Identify which cell holds the provided text, then report its [x, y] central coordinate. 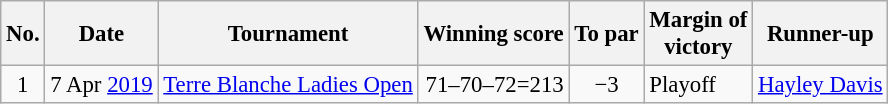
No. [23, 34]
Terre Blanche Ladies Open [288, 85]
Runner-up [820, 34]
7 Apr 2019 [102, 85]
Playoff [698, 85]
Winning score [494, 34]
Margin ofvictory [698, 34]
−3 [606, 85]
To par [606, 34]
1 [23, 85]
Date [102, 34]
Hayley Davis [820, 85]
71–70–72=213 [494, 85]
Tournament [288, 34]
